Locate the cell with the specified text and output its [X, Y] center coordinate. 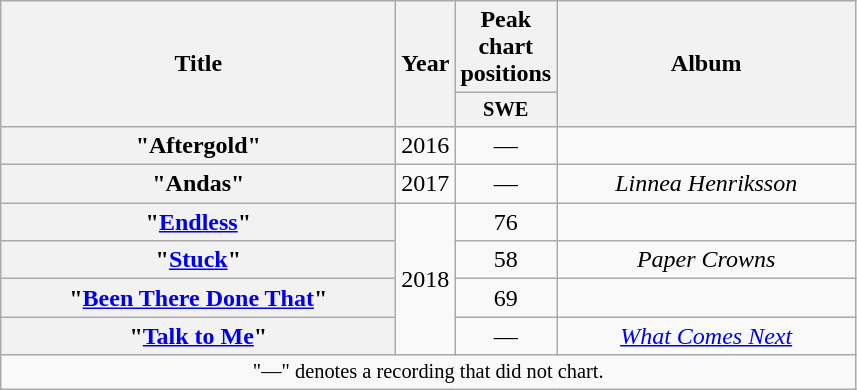
2017 [426, 184]
"Talk to Me" [198, 336]
Album [706, 64]
What Comes Next [706, 336]
"Andas" [198, 184]
2018 [426, 279]
Linnea Henriksson [706, 184]
58 [506, 260]
Peak chart positions [506, 47]
Title [198, 64]
Paper Crowns [706, 260]
SWE [506, 110]
"—" denotes a recording that did not chart. [428, 372]
"Been There Done That" [198, 298]
"Aftergold" [198, 145]
69 [506, 298]
"Endless" [198, 222]
Year [426, 64]
"Stuck" [198, 260]
76 [506, 222]
2016 [426, 145]
